Capture the cell that displays the provided text and extract its (X, Y) central coordinate. 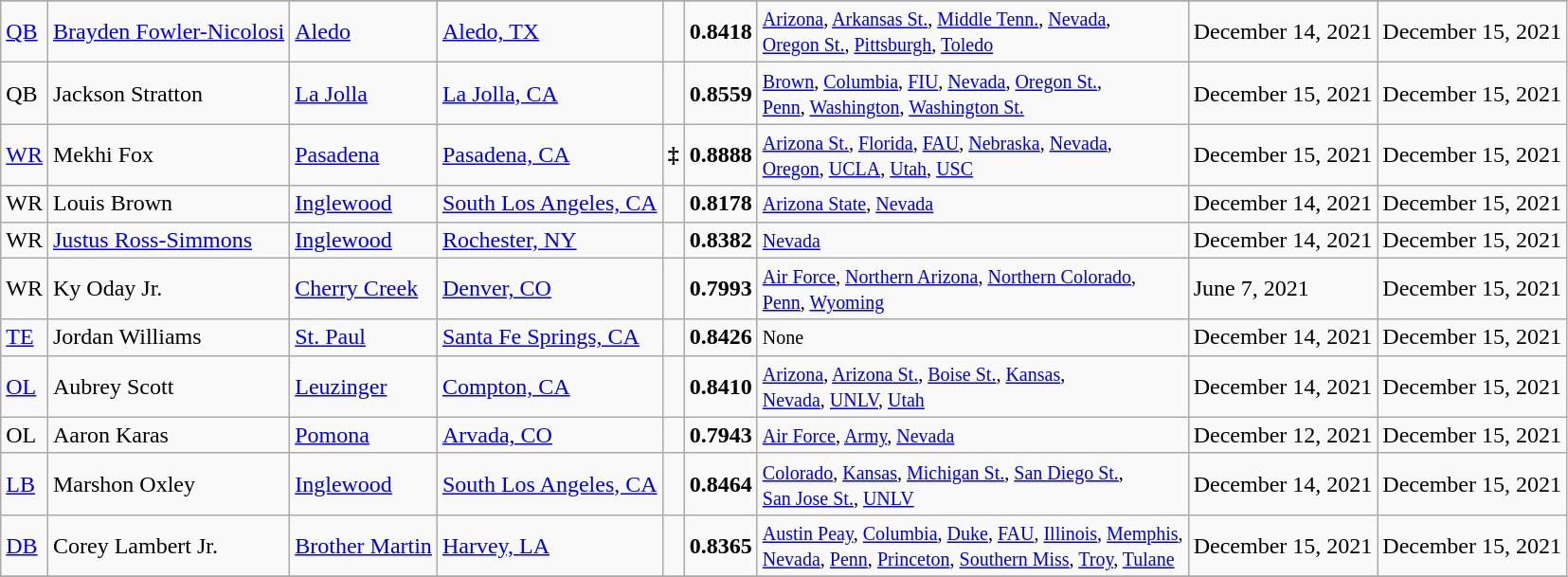
Aubrey Scott (169, 387)
0.8365 (720, 546)
Arizona, Arizona St., Boise St., Kansas,Nevada, UNLV, Utah (972, 387)
Arizona State, Nevada (972, 204)
Brother Martin (364, 546)
0.8410 (720, 387)
Air Force, Northern Arizona, Northern Colorado,Penn, Wyoming (972, 288)
‡ (673, 155)
Santa Fe Springs, CA (550, 337)
TE (25, 337)
Compton, CA (550, 387)
December 12, 2021 (1283, 435)
LB (25, 483)
0.8559 (720, 93)
Cherry Creek (364, 288)
Harvey, LA (550, 546)
Austin Peay, Columbia, Duke, FAU, Illinois, Memphis,Nevada, Penn, Princeton, Southern Miss, Troy, Tulane (972, 546)
Justus Ross-Simmons (169, 240)
Marshon Oxley (169, 483)
Mekhi Fox (169, 155)
Brayden Fowler-Nicolosi (169, 32)
Arizona, Arkansas St., Middle Tenn., Nevada,Oregon St., Pittsburgh, Toledo (972, 32)
Aledo, TX (550, 32)
Pasadena, CA (550, 155)
Aledo (364, 32)
0.7943 (720, 435)
Jackson Stratton (169, 93)
Pasadena (364, 155)
Pomona (364, 435)
0.8382 (720, 240)
0.8888 (720, 155)
Air Force, Army, Nevada (972, 435)
None (972, 337)
Arvada, CO (550, 435)
0.7993 (720, 288)
0.8418 (720, 32)
June 7, 2021 (1283, 288)
Nevada (972, 240)
La Jolla, CA (550, 93)
Colorado, Kansas, Michigan St., San Diego St.,San Jose St., UNLV (972, 483)
0.8178 (720, 204)
0.8464 (720, 483)
Aaron Karas (169, 435)
Arizona St., Florida, FAU, Nebraska, Nevada,Oregon, UCLA, Utah, USC (972, 155)
0.8426 (720, 337)
Leuzinger (364, 387)
Corey Lambert Jr. (169, 546)
Ky Oday Jr. (169, 288)
Brown, Columbia, FIU, Nevada, Oregon St.,Penn, Washington, Washington St. (972, 93)
Jordan Williams (169, 337)
Denver, CO (550, 288)
St. Paul (364, 337)
Louis Brown (169, 204)
Rochester, NY (550, 240)
DB (25, 546)
La Jolla (364, 93)
